Find where the given text appears and provide that cell's center as [x, y] coordinate. 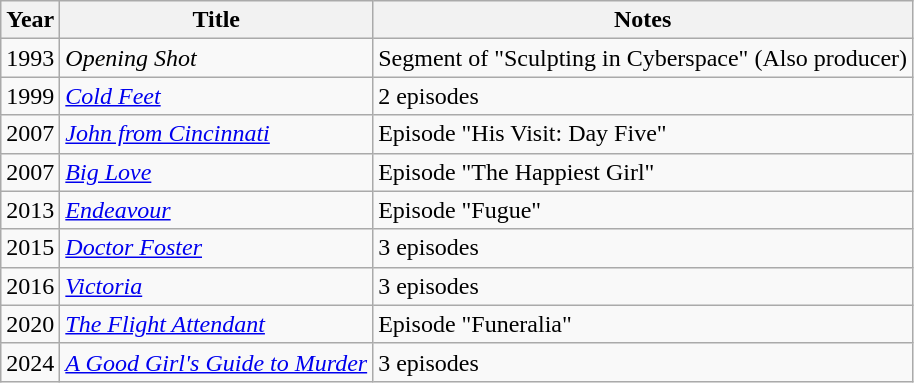
Episode "The Happiest Girl" [643, 172]
2 episodes [643, 96]
Victoria [216, 286]
Year [30, 20]
2013 [30, 210]
1993 [30, 58]
Episode "Fugue" [643, 210]
Notes [643, 20]
2020 [30, 324]
Opening Shot [216, 58]
Segment of "Sculpting in Cyberspace" (Also producer) [643, 58]
Title [216, 20]
1999 [30, 96]
Cold Feet [216, 96]
Endeavour [216, 210]
The Flight Attendant [216, 324]
2015 [30, 248]
Episode "Funeralia" [643, 324]
2024 [30, 362]
Episode "His Visit: Day Five" [643, 134]
John from Cincinnati [216, 134]
2016 [30, 286]
Big Love [216, 172]
A Good Girl's Guide to Murder [216, 362]
Doctor Foster [216, 248]
